Return (X, Y) of the center of cell containing provided text 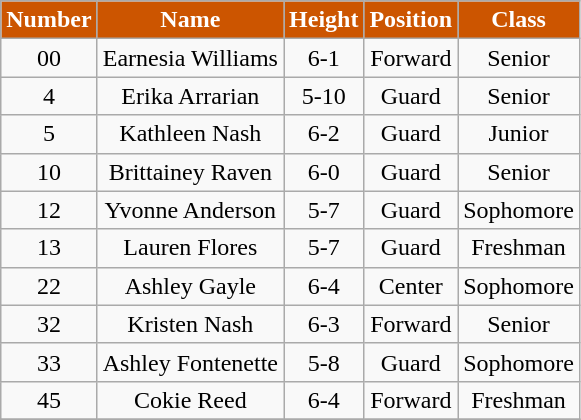
Lauren Flores (190, 248)
Yvonne Anderson (190, 210)
Kristen Nash (190, 324)
Ashley Gayle (190, 286)
22 (49, 286)
Cokie Reed (190, 400)
6-3 (324, 324)
Position (411, 20)
6-1 (324, 58)
5-8 (324, 362)
Earnesia Williams (190, 58)
Center (411, 286)
45 (49, 400)
Name (190, 20)
Height (324, 20)
5 (49, 134)
10 (49, 172)
4 (49, 96)
13 (49, 248)
33 (49, 362)
00 (49, 58)
Erika Arrarian (190, 96)
Junior (519, 134)
32 (49, 324)
Class (519, 20)
Brittainey Raven (190, 172)
5-10 (324, 96)
Number (49, 20)
6-2 (324, 134)
12 (49, 210)
Kathleen Nash (190, 134)
6-0 (324, 172)
Ashley Fontenette (190, 362)
